Find where the given text appears and provide that cell's center as [X, Y] coordinate. 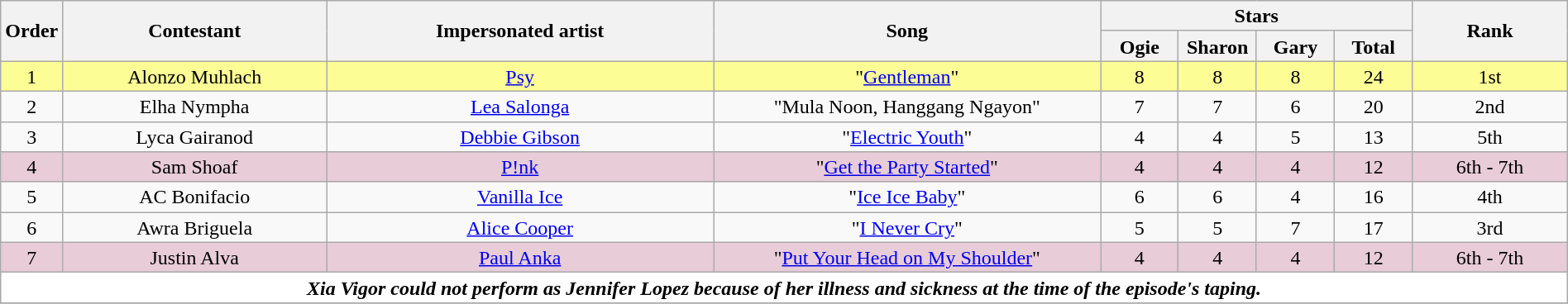
20 [1374, 106]
5th [1490, 137]
13 [1374, 137]
Alice Cooper [520, 228]
Elha Nympha [195, 106]
Paul Anka [520, 258]
Order [31, 31]
Sam Shoaf [195, 167]
24 [1374, 76]
2 [31, 106]
Debbie Gibson [520, 137]
4th [1490, 197]
Song [907, 31]
2nd [1490, 106]
"I Never Cry" [907, 228]
P!nk [520, 167]
AC Bonifacio [195, 197]
Rank [1490, 31]
"Mula Noon, Hanggang Ngayon" [907, 106]
Psy [520, 76]
"Get the Party Started" [907, 167]
Justin Alva [195, 258]
16 [1374, 197]
Awra Briguela [195, 228]
Vanilla Ice [520, 197]
Contestant [195, 31]
Xia Vigor could not perform as Jennifer Lopez because of her illness and sickness at the time of the episode's taping. [784, 287]
"Gentleman" [907, 76]
Stars [1257, 17]
"Put Your Head on My Shoulder" [907, 258]
"Electric Youth" [907, 137]
Lea Salonga [520, 106]
3rd [1490, 228]
Impersonated artist [520, 31]
Total [1374, 46]
17 [1374, 228]
3 [31, 137]
1 [31, 76]
Sharon [1217, 46]
1st [1490, 76]
"Ice Ice Baby" [907, 197]
Gary [1295, 46]
Alonzo Muhlach [195, 76]
Lyca Gairanod [195, 137]
Ogie [1140, 46]
